Detect which cell encompasses the target text, then output its (X, Y) center coordinate. 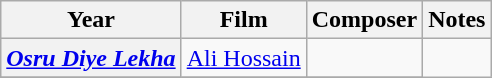
Film (244, 20)
Year (91, 20)
Composer (364, 20)
Osru Diye Lekha (91, 58)
Ali Hossain (244, 58)
Notes (457, 20)
